Identify which cell holds the provided text, then report its [x, y] central coordinate. 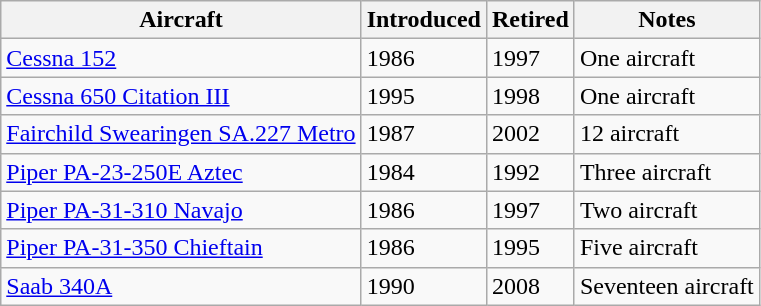
Two aircraft [666, 210]
Saab 340A [181, 286]
Cessna 152 [181, 58]
1984 [424, 172]
12 aircraft [666, 134]
Three aircraft [666, 172]
Seventeen aircraft [666, 286]
Piper PA-23-250E Aztec [181, 172]
Five aircraft [666, 248]
Piper PA-31-350 Chieftain [181, 248]
Cessna 650 Citation III [181, 96]
Retired [530, 20]
2002 [530, 134]
Notes [666, 20]
Piper PA-31-310 Navajo [181, 210]
1990 [424, 286]
Fairchild Swearingen SA.227 Metro [181, 134]
Aircraft [181, 20]
1987 [424, 134]
Introduced [424, 20]
2008 [530, 286]
1992 [530, 172]
1998 [530, 96]
